Return the (X, Y) coordinate for the center point of the cell that contains the specified text.  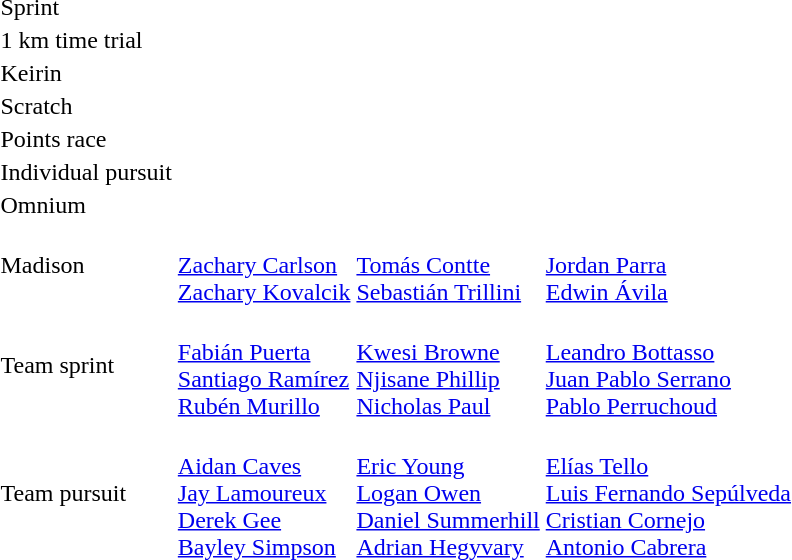
Leandro BottassoJuan Pablo SerranoPablo Perruchoud (668, 366)
Tomás ContteSebastián Trillini (448, 265)
Zachary CarlsonZachary Kovalcik (264, 265)
Kwesi BrowneNjisane PhillipNicholas Paul (448, 366)
Fabián PuertaSantiago RamírezRubén Murillo (264, 366)
Jordan ParraEdwin Ávila (668, 265)
